Extract the (x, y) coordinate from the center of the cell holding the provided text.  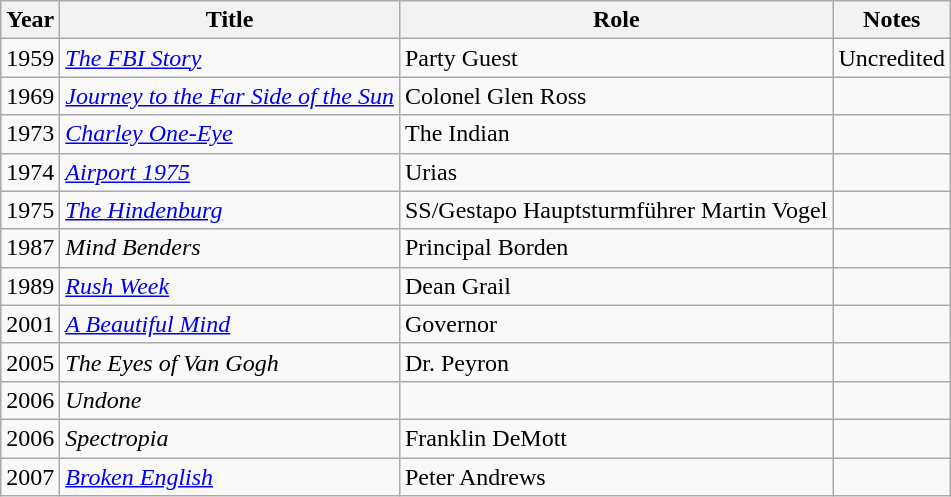
1987 (30, 248)
2005 (30, 362)
Uncredited (892, 58)
2001 (30, 324)
Airport 1975 (230, 172)
Governor (616, 324)
1959 (30, 58)
1975 (30, 210)
The Eyes of Van Gogh (230, 362)
Rush Week (230, 286)
1989 (30, 286)
1974 (30, 172)
1973 (30, 134)
Title (230, 20)
Year (30, 20)
Dr. Peyron (616, 362)
Principal Borden (616, 248)
2007 (30, 477)
Franklin DeMott (616, 438)
The FBI Story (230, 58)
Journey to the Far Side of the Sun (230, 96)
Spectropia (230, 438)
Broken English (230, 477)
Party Guest (616, 58)
Notes (892, 20)
Dean Grail (616, 286)
The Indian (616, 134)
Undone (230, 400)
Urias (616, 172)
Colonel Glen Ross (616, 96)
Role (616, 20)
Mind Benders (230, 248)
The Hindenburg (230, 210)
Peter Andrews (616, 477)
1969 (30, 96)
A Beautiful Mind (230, 324)
Charley One-Eye (230, 134)
SS/Gestapo Hauptsturmführer Martin Vogel (616, 210)
